Search for the cell housing the specified text and yield its (X, Y) center coordinate. 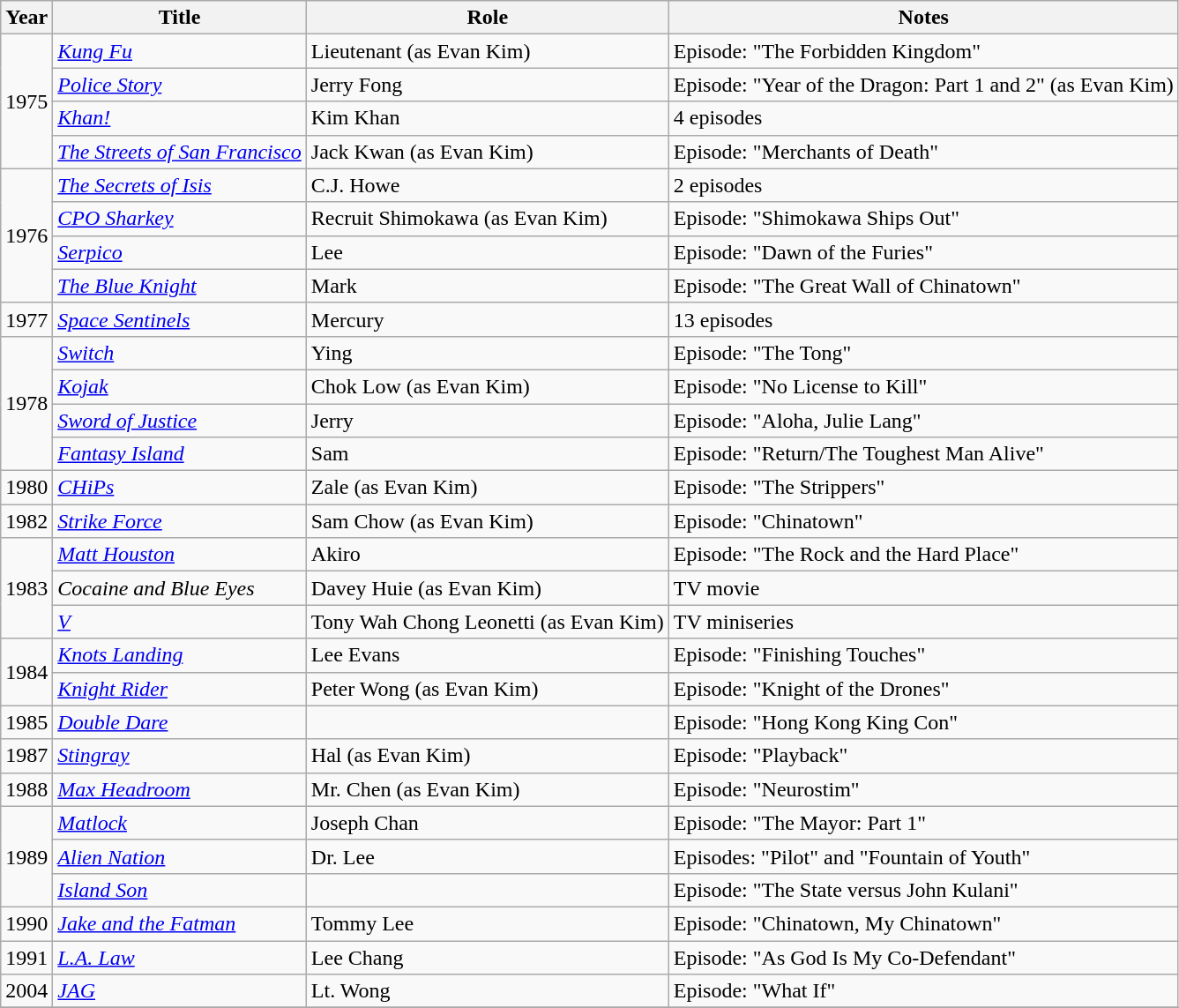
Knight Rider (180, 689)
Double Dare (180, 722)
Kim Khan (487, 118)
TV movie (923, 588)
Episode: "Hong Kong King Con" (923, 722)
Sword of Justice (180, 421)
Island Son (180, 890)
1975 (26, 101)
Zale (as Evan Kim) (487, 488)
Sam Chow (as Evan Kim) (487, 521)
Mr. Chen (as Evan Kim) (487, 789)
Kung Fu (180, 51)
Davey Huie (as Evan Kim) (487, 588)
CPO Sharkey (180, 219)
Matlock (180, 823)
C.J. Howe (487, 185)
Mercury (487, 319)
Max Headroom (180, 789)
Mark (487, 286)
Kojak (180, 386)
Dr. Lee (487, 856)
Cocaine and Blue Eyes (180, 588)
4 episodes (923, 118)
Fantasy Island (180, 454)
Episode: "Neurostim" (923, 789)
Police Story (180, 85)
Lee Evans (487, 655)
Lt. Wong (487, 991)
1988 (26, 789)
13 episodes (923, 319)
1985 (26, 722)
Episode: "The Great Wall of Chinatown" (923, 286)
Lee Chang (487, 957)
Episode: "As God Is My Co-Defendant" (923, 957)
Episode: "No License to Kill" (923, 386)
1977 (26, 319)
Jack Kwan (as Evan Kim) (487, 152)
Episode: "The Strippers" (923, 488)
2 episodes (923, 185)
Tony Wah Chong Leonetti (as Evan Kim) (487, 622)
L.A. Law (180, 957)
Akiro (487, 555)
Khan! (180, 118)
1980 (26, 488)
1989 (26, 856)
Lieutenant (as Evan Kim) (487, 51)
Alien Nation (180, 856)
1978 (26, 403)
Role (487, 18)
Space Sentinels (180, 319)
Tommy Lee (487, 923)
Ying (487, 353)
Episode: "Merchants of Death" (923, 152)
1976 (26, 235)
Joseph Chan (487, 823)
Episodes: "Pilot" and "Fountain of Youth" (923, 856)
Serpico (180, 252)
Hal (as Evan Kim) (487, 756)
Episode: "Dawn of the Furies" (923, 252)
Chok Low (as Evan Kim) (487, 386)
Episode: "The State versus John Kulani" (923, 890)
Episode: "Shimokawa Ships Out" (923, 219)
1982 (26, 521)
Matt Houston (180, 555)
CHiPs (180, 488)
1991 (26, 957)
Stingray (180, 756)
Lee (487, 252)
The Secrets of Isis (180, 185)
The Blue Knight (180, 286)
Switch (180, 353)
1984 (26, 672)
Episode: "Year of the Dragon: Part 1 and 2" (as Evan Kim) (923, 85)
Knots Landing (180, 655)
TV miniseries (923, 622)
JAG (180, 991)
Episode: "Finishing Touches" (923, 655)
Strike Force (180, 521)
Episode: "Aloha, Julie Lang" (923, 421)
Episode: "Return/The Toughest Man Alive" (923, 454)
V (180, 622)
Recruit Shimokawa (as Evan Kim) (487, 219)
1990 (26, 923)
1983 (26, 588)
Episode: "Chinatown" (923, 521)
Episode: "The Rock and the Hard Place" (923, 555)
The Streets of San Francisco (180, 152)
Episode: "The Forbidden Kingdom" (923, 51)
Episode: "What If" (923, 991)
Year (26, 18)
2004 (26, 991)
Sam (487, 454)
Episode: "The Tong" (923, 353)
Episode: "Playback" (923, 756)
Episode: "The Mayor: Part 1" (923, 823)
Jerry (487, 421)
1987 (26, 756)
Peter Wong (as Evan Kim) (487, 689)
Title (180, 18)
Notes (923, 18)
Episode: "Knight of the Drones" (923, 689)
Episode: "Chinatown, My Chinatown" (923, 923)
Jake and the Fatman (180, 923)
Jerry Fong (487, 85)
